Provide the [x, y] coordinate of the cell's center where the given text is located.  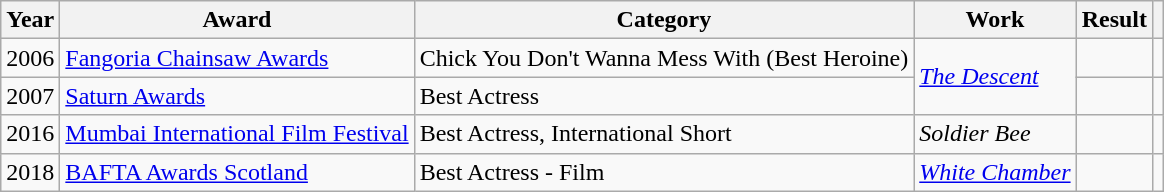
Saturn Awards [237, 96]
Award [237, 20]
Best Actress - Film [664, 172]
Category [664, 20]
Best Actress, International Short [664, 134]
Best Actress [664, 96]
Chick You Don't Wanna Mess With (Best Heroine) [664, 58]
Soldier Bee [995, 134]
Result [1114, 20]
2007 [30, 96]
Fangoria Chainsaw Awards [237, 58]
The Descent [995, 77]
White Chamber [995, 172]
2016 [30, 134]
Year [30, 20]
2006 [30, 58]
BAFTA Awards Scotland [237, 172]
2018 [30, 172]
Work [995, 20]
Mumbai International Film Festival [237, 134]
